Provide the (X, Y) coordinate of the cell's center where the given text is located.  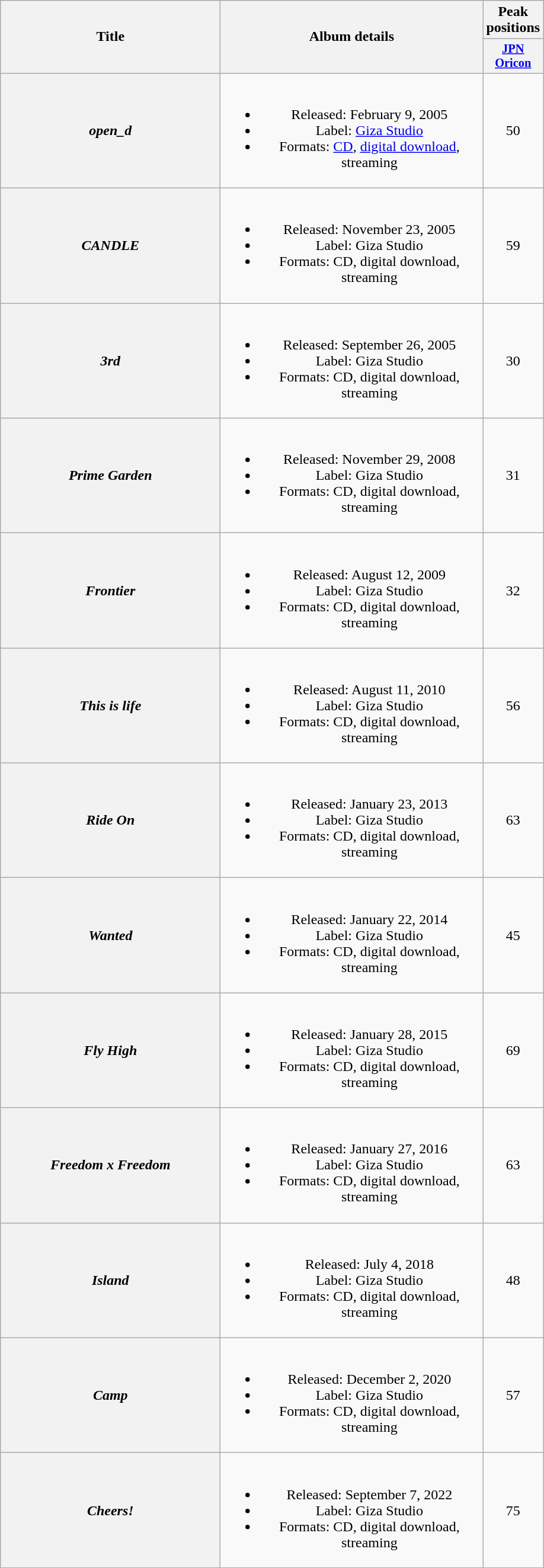
Released: August 11, 2010Label: Giza StudioFormats: CD, digital download, streaming (352, 706)
Released: January 27, 2016Label: Giza StudioFormats: CD, digital download, streaming (352, 1165)
Released: January 23, 2013Label: Giza StudioFormats: CD, digital download, streaming (352, 820)
Released: February 9, 2005Label: Giza StudioFormats: CD, digital download, streaming (352, 130)
Released: December 2, 2020Label: Giza StudioFormats: CD, digital download, streaming (352, 1395)
32 (513, 591)
3rd (110, 361)
Fly High (110, 1050)
Released: July 4, 2018Label: Giza StudioFormats: CD, digital download, streaming (352, 1280)
Title (110, 37)
Released: November 23, 2005Label: Giza StudioFormats: CD, digital download, streaming (352, 246)
CANDLE (110, 246)
JPNOricon (513, 56)
69 (513, 1050)
Frontier (110, 591)
open_d (110, 130)
30 (513, 361)
Album details (352, 37)
50 (513, 130)
This is life (110, 706)
Released: September 7, 2022Label: Giza StudioFormats: CD, digital download, streaming (352, 1510)
Prime Garden (110, 476)
Wanted (110, 935)
Released: November 29, 2008Label: Giza StudioFormats: CD, digital download, streaming (352, 476)
Island (110, 1280)
59 (513, 246)
Ride On (110, 820)
31 (513, 476)
Cheers! (110, 1510)
Released: September 26, 2005Label: Giza StudioFormats: CD, digital download, streaming (352, 361)
45 (513, 935)
Camp (110, 1395)
48 (513, 1280)
Peak positions (513, 20)
Released: August 12, 2009Label: Giza StudioFormats: CD, digital download, streaming (352, 591)
Freedom x Freedom (110, 1165)
75 (513, 1510)
Released: January 28, 2015Label: Giza StudioFormats: CD, digital download, streaming (352, 1050)
56 (513, 706)
57 (513, 1395)
Released: January 22, 2014Label: Giza StudioFormats: CD, digital download, streaming (352, 935)
